Determine the (X, Y) coordinate at the center of the cell enclosing the given text.  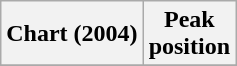
Peakposition (189, 34)
Chart (2004) (72, 34)
